Determine the [x, y] coordinate at the center of the cell enclosing the given text.  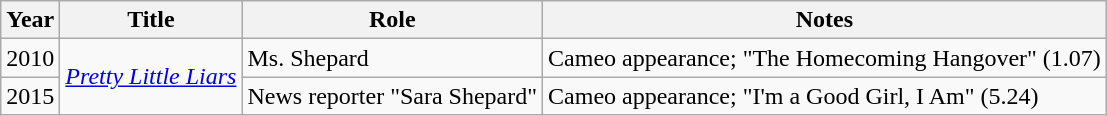
Title [151, 20]
Notes [825, 20]
Cameo appearance; "I'm a Good Girl, I Am" (5.24) [825, 96]
Ms. Shepard [392, 58]
Year [30, 20]
Cameo appearance; "The Homecoming Hangover" (1.07) [825, 58]
Role [392, 20]
2015 [30, 96]
Pretty Little Liars [151, 77]
2010 [30, 58]
News reporter "Sara Shepard" [392, 96]
